Detect which cell encompasses the target text, then output its [x, y] center coordinate. 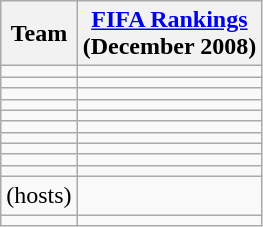
Team [39, 34]
(hosts) [39, 195]
FIFA Rankings(December 2008) [170, 34]
